Pinpoint the cell where the given text exists, returning its [x, y] midpoint coordinate. 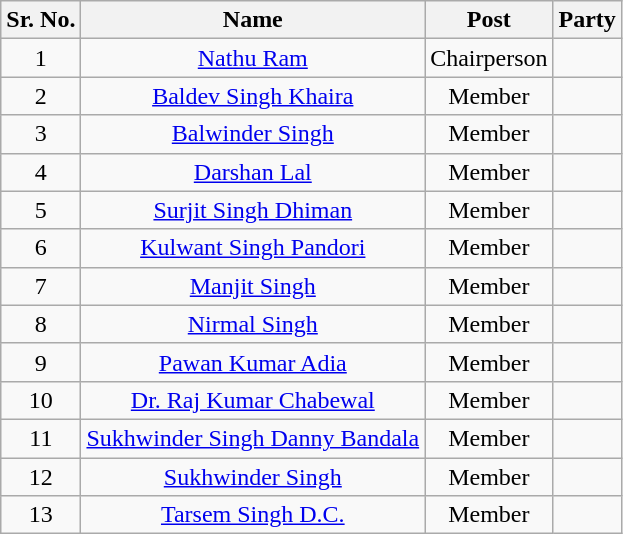
Manjit Singh [253, 286]
4 [41, 172]
11 [41, 438]
3 [41, 134]
Dr. Raj Kumar Chabewal [253, 400]
7 [41, 286]
12 [41, 477]
Kulwant Singh Pandori [253, 248]
8 [41, 324]
Name [253, 20]
Pawan Kumar Adia [253, 362]
Surjit Singh Dhiman [253, 210]
Party [587, 20]
Baldev Singh Khaira [253, 96]
2 [41, 96]
13 [41, 515]
9 [41, 362]
10 [41, 400]
1 [41, 58]
Sukhwinder Singh Danny Bandala [253, 438]
Sr. No. [41, 20]
Tarsem Singh D.C. [253, 515]
Balwinder Singh [253, 134]
5 [41, 210]
Nathu Ram [253, 58]
Chairperson [489, 58]
Darshan Lal [253, 172]
Nirmal Singh [253, 324]
Post [489, 20]
6 [41, 248]
Sukhwinder Singh [253, 477]
